For the text-containing cell, return its midpoint in (x, y) coordinate format. 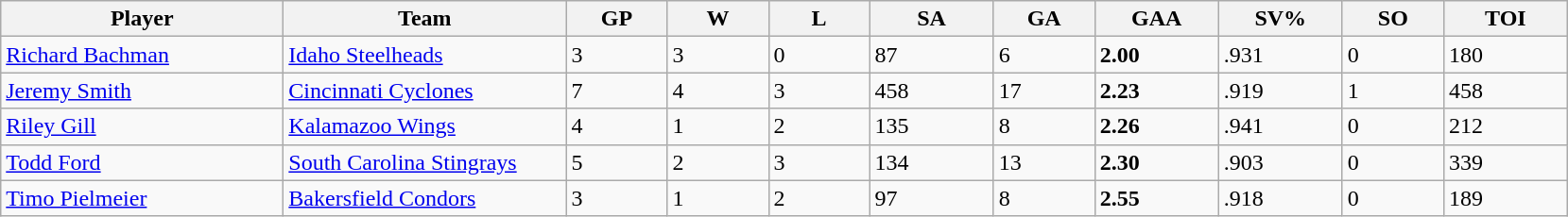
2.23 (1157, 91)
2.00 (1157, 55)
.941 (1280, 126)
212 (1505, 126)
SV% (1280, 19)
SO (1393, 19)
.903 (1280, 162)
.931 (1280, 55)
6 (1043, 55)
5 (616, 162)
Richard Bachman (142, 55)
Player (142, 19)
134 (932, 162)
SA (932, 19)
GAA (1157, 19)
Cincinnati Cyclones (425, 91)
GA (1043, 19)
2.30 (1157, 162)
339 (1505, 162)
87 (932, 55)
TOI (1505, 19)
17 (1043, 91)
2.26 (1157, 126)
97 (932, 198)
7 (616, 91)
.919 (1280, 91)
135 (932, 126)
Team (425, 19)
.918 (1280, 198)
Kalamazoo Wings (425, 126)
South Carolina Stingrays (425, 162)
2.55 (1157, 198)
Timo Pielmeier (142, 198)
L (818, 19)
Jeremy Smith (142, 91)
Idaho Steelheads (425, 55)
180 (1505, 55)
W (718, 19)
Riley Gill (142, 126)
189 (1505, 198)
GP (616, 19)
13 (1043, 162)
Todd Ford (142, 162)
Bakersfield Condors (425, 198)
